From the cell containing the given text, extract its center point as [x, y] coordinate. 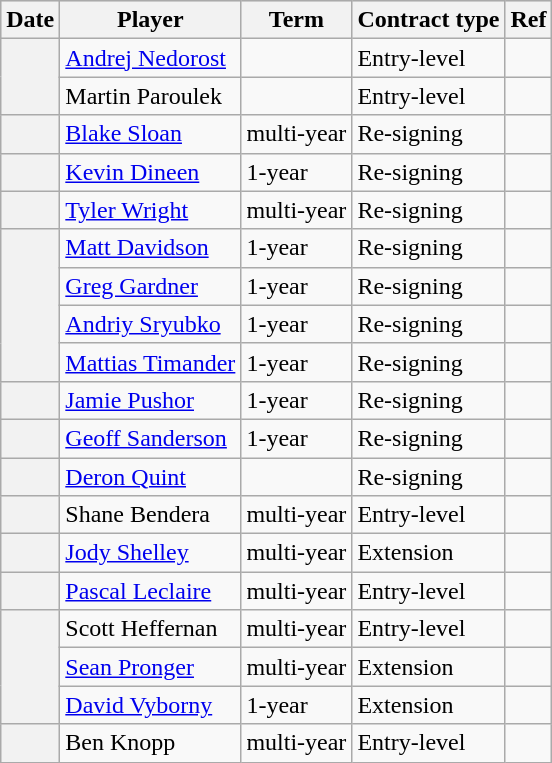
Martin Paroulek [150, 96]
Shane Bendera [150, 515]
Jody Shelley [150, 553]
Greg Gardner [150, 286]
Andrej Nedorost [150, 58]
Tyler Wright [150, 210]
Kevin Dineen [150, 172]
Andriy Sryubko [150, 324]
Contract type [428, 20]
Sean Pronger [150, 667]
Ben Knopp [150, 743]
Ref [528, 20]
Jamie Pushor [150, 400]
Mattias Timander [150, 362]
Geoff Sanderson [150, 438]
Player [150, 20]
Term [296, 20]
Matt Davidson [150, 248]
Date [30, 20]
Blake Sloan [150, 134]
Pascal Leclaire [150, 591]
Scott Heffernan [150, 629]
Deron Quint [150, 477]
David Vyborny [150, 705]
